Pinpoint the cell where the given text exists, returning its [x, y] midpoint coordinate. 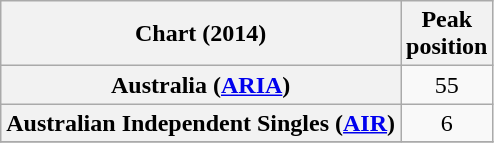
Australia (ARIA) [201, 85]
55 [447, 85]
Australian Independent Singles (AIR) [201, 123]
Peakposition [447, 34]
Chart (2014) [201, 34]
6 [447, 123]
